Extract the (x, y) coordinate from the center of the cell holding the provided text.  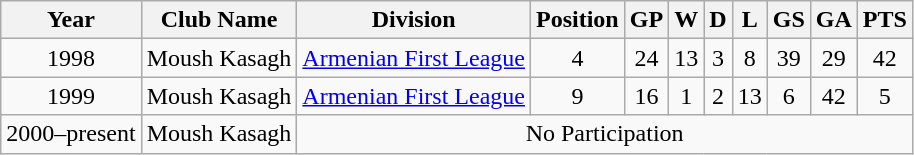
1999 (71, 96)
16 (646, 96)
2000–present (71, 134)
Division (414, 20)
39 (788, 58)
4 (578, 58)
9 (578, 96)
2 (718, 96)
PTS (884, 20)
5 (884, 96)
W (686, 20)
8 (750, 58)
1998 (71, 58)
Position (578, 20)
Club Name (219, 20)
6 (788, 96)
D (718, 20)
Year (71, 20)
No Participation (605, 134)
GA (834, 20)
1 (686, 96)
L (750, 20)
GS (788, 20)
3 (718, 58)
29 (834, 58)
GP (646, 20)
24 (646, 58)
